Identify which cell holds the provided text, then report its (X, Y) central coordinate. 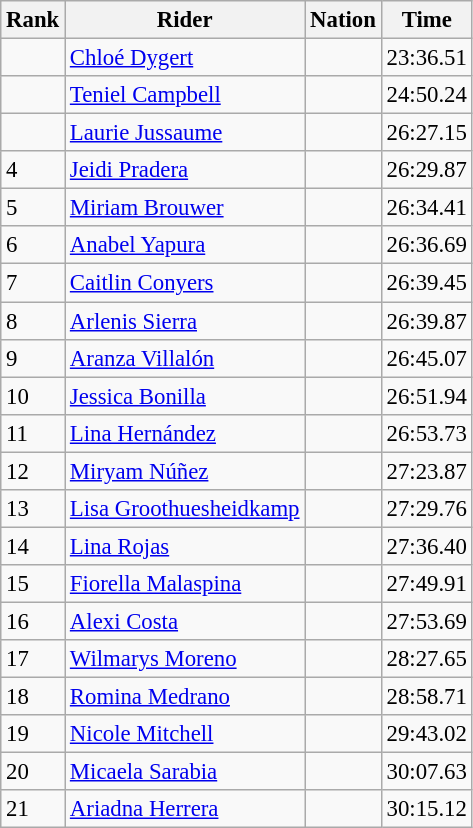
15 (33, 584)
Wilmarys Moreno (185, 659)
Ariadna Herrera (185, 809)
Time (426, 20)
24:50.24 (426, 95)
27:29.76 (426, 509)
4 (33, 170)
12 (33, 471)
13 (33, 509)
28:27.65 (426, 659)
Rank (33, 20)
26:45.07 (426, 358)
Rider (185, 20)
Nation (343, 20)
Fiorella Malaspina (185, 584)
Lisa Groothuesheidkamp (185, 509)
10 (33, 396)
26:53.73 (426, 433)
27:49.91 (426, 584)
Jessica Bonilla (185, 396)
28:58.71 (426, 697)
27:23.87 (426, 471)
23:36.51 (426, 58)
27:53.69 (426, 621)
11 (33, 433)
6 (33, 245)
8 (33, 321)
20 (33, 772)
21 (33, 809)
Laurie Jussaume (185, 133)
Caitlin Conyers (185, 283)
Alexi Costa (185, 621)
26:34.41 (426, 208)
Nicole Mitchell (185, 734)
Romina Medrano (185, 697)
Teniel Campbell (185, 95)
26:51.94 (426, 396)
27:36.40 (426, 546)
26:36.69 (426, 245)
Aranza Villalón (185, 358)
30:07.63 (426, 772)
17 (33, 659)
29:43.02 (426, 734)
Anabel Yapura (185, 245)
26:39.45 (426, 283)
Lina Rojas (185, 546)
7 (33, 283)
30:15.12 (426, 809)
19 (33, 734)
26:27.15 (426, 133)
14 (33, 546)
Micaela Sarabia (185, 772)
Lina Hernández (185, 433)
5 (33, 208)
Chloé Dygert (185, 58)
9 (33, 358)
Miryam Núñez (185, 471)
Arlenis Sierra (185, 321)
26:29.87 (426, 170)
Jeidi Pradera (185, 170)
16 (33, 621)
18 (33, 697)
26:39.87 (426, 321)
Miriam Brouwer (185, 208)
